Determine the [X, Y] coordinate at the center of the cell enclosing the given text.  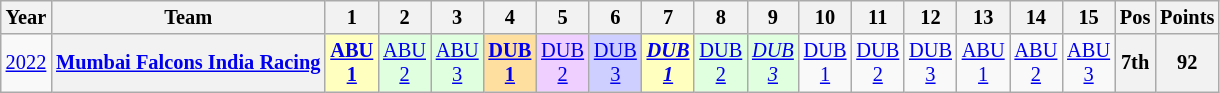
Team [188, 17]
2 [404, 17]
4 [510, 17]
15 [1088, 17]
8 [720, 17]
92 [1187, 63]
Mumbai Falcons India Racing [188, 63]
14 [1036, 17]
6 [616, 17]
9 [773, 17]
13 [984, 17]
7 [668, 17]
Points [1187, 17]
5 [562, 17]
11 [878, 17]
3 [458, 17]
12 [930, 17]
Year [26, 17]
7th [1135, 63]
10 [826, 17]
1 [352, 17]
2022 [26, 63]
Pos [1135, 17]
